Identify which cell holds the provided text, then report its [x, y] central coordinate. 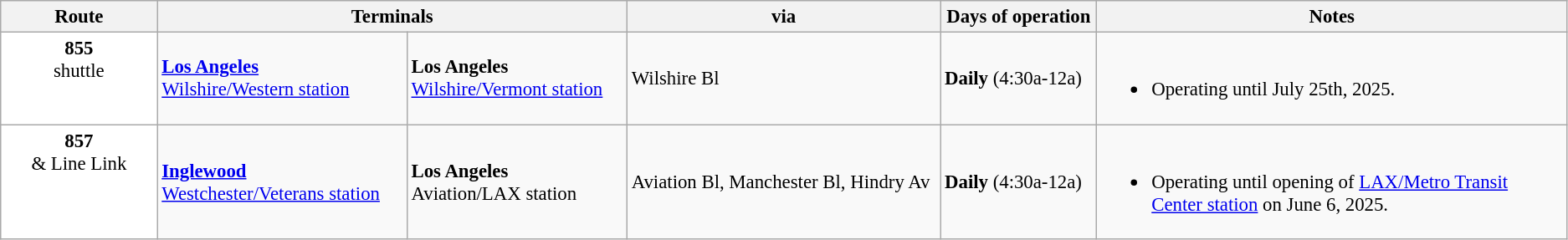
via [783, 17]
Operating until opening of LAX/Metro Transit Center station on June 6, 2025. [1332, 182]
Days of operation [1019, 17]
Los AngelesWilshire/Western station [282, 79]
855 shuttle [79, 79]
Los AngelesAviation/LAX station [517, 182]
Terminals [392, 17]
Route [79, 17]
Los AngelesWilshire/Vermont station [517, 79]
Operating until July 25th, 2025. [1332, 79]
InglewoodWestchester/Veterans station [282, 182]
Wilshire Bl [783, 79]
857 & Line Link [79, 182]
Aviation Bl, Manchester Bl, Hindry Av [783, 182]
Notes [1332, 17]
